Scan for the cell matching the given text and deliver its [X, Y] coordinate at center. 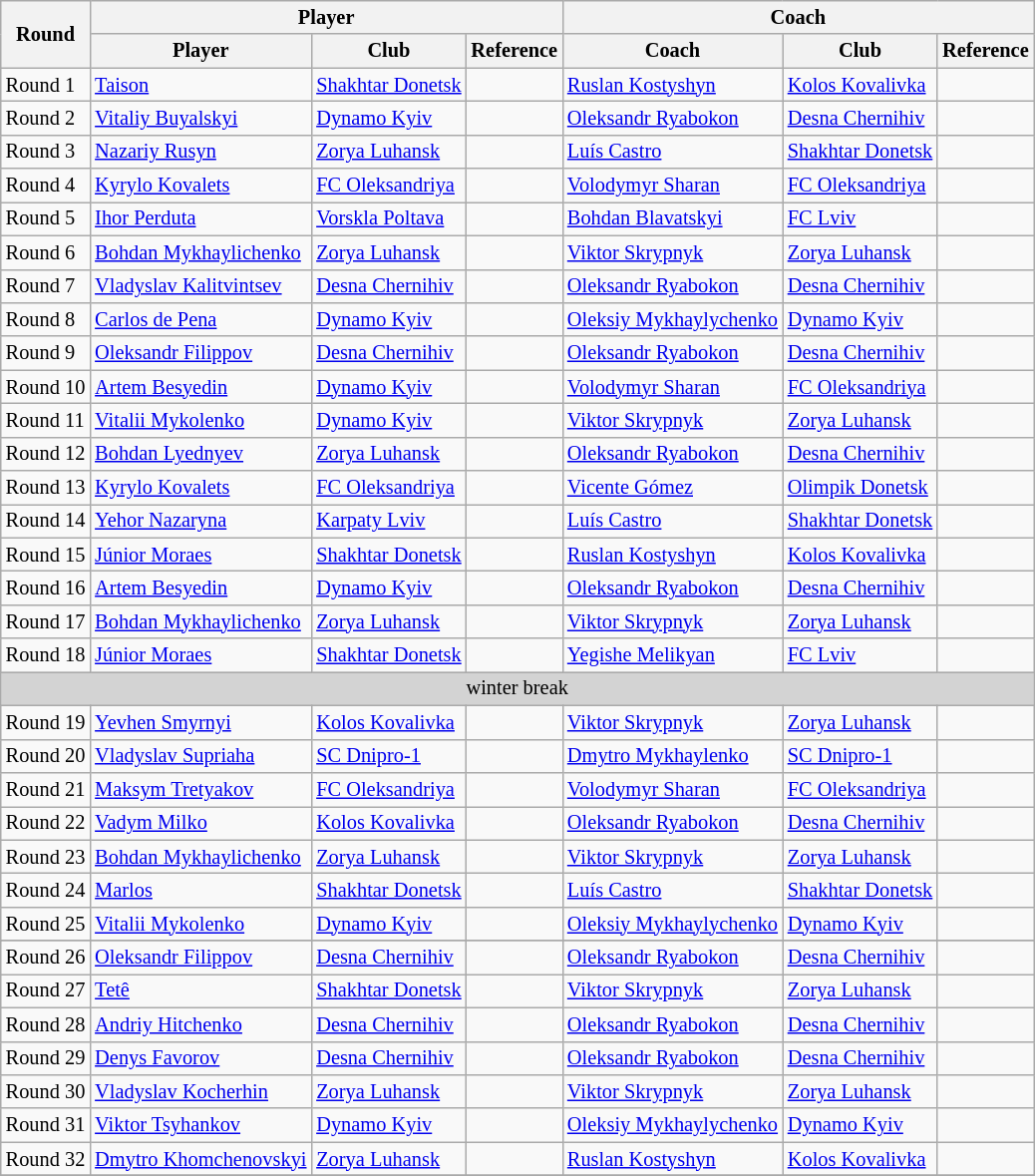
Yevhen Smyrnyi [200, 722]
Marlos [200, 890]
winter break [517, 688]
Vorskla Poltava [389, 218]
Vicente Gómez [672, 488]
Bohdan Lyednyev [200, 454]
Olimpik Donetsk [860, 488]
Denys Favorov [200, 1058]
Round [46, 34]
Vitaliy Buyalskyi [200, 118]
Vadym Milko [200, 823]
Round 4 [46, 186]
Round 27 [46, 990]
Round 8 [46, 319]
Karpaty Lviv [389, 521]
Round 7 [46, 286]
Round 21 [46, 789]
Ihor Perduta [200, 218]
Yegishe Melikyan [672, 655]
Round 13 [46, 488]
Bohdan Blavatskyi [672, 218]
Round 14 [46, 521]
Round 12 [46, 454]
Vladyslav Supriaha [200, 756]
Round 19 [46, 722]
Round 32 [46, 1159]
Yehor Nazaryna [200, 521]
Dmytro Khomchenovskyi [200, 1159]
Round 28 [46, 1024]
Round 9 [46, 353]
Round 29 [46, 1058]
Tetê [200, 990]
Round 17 [46, 621]
Viktor Tsyhankov [200, 1125]
Round 18 [46, 655]
Round 2 [46, 118]
Taison [200, 85]
Vladyslav Kalitvintsev [200, 286]
Round 3 [46, 152]
Round 15 [46, 555]
Round 5 [46, 218]
Round 26 [46, 958]
Round 30 [46, 1091]
Andriy Hitchenko [200, 1024]
Maksym Tretyakov [200, 789]
Round 24 [46, 890]
Nazariy Rusyn [200, 152]
Round 31 [46, 1125]
Round 25 [46, 924]
Vladyslav Kocherhin [200, 1091]
Round 6 [46, 252]
Round 23 [46, 857]
Round 1 [46, 85]
Round 20 [46, 756]
Dmytro Mykhaylenko [672, 756]
Carlos de Pena [200, 319]
Round 16 [46, 588]
Round 22 [46, 823]
Round 11 [46, 420]
Round 10 [46, 387]
